Determine the (X, Y) coordinate at the center of the cell enclosing the given text.  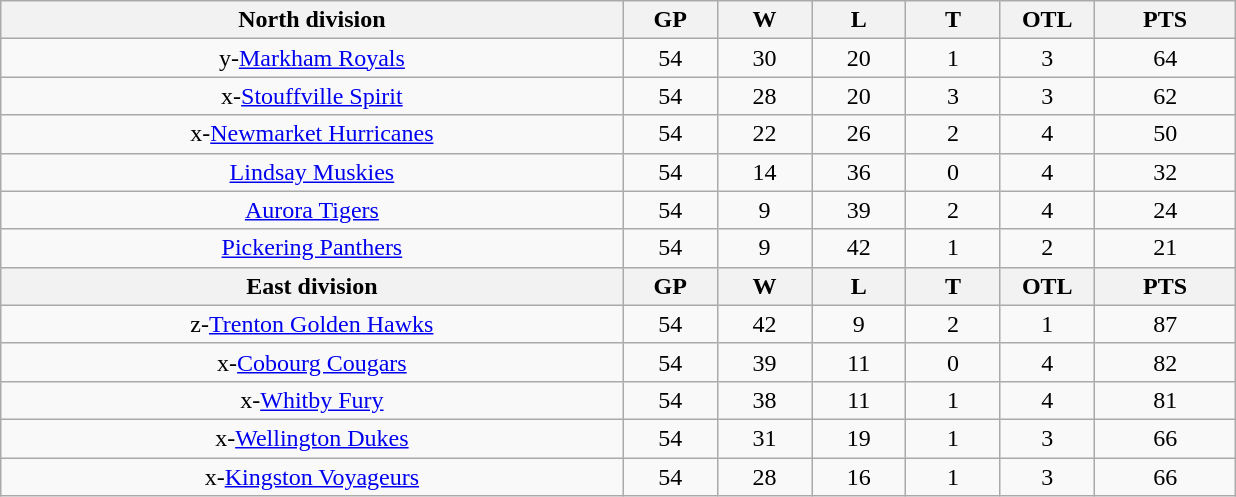
Lindsay Muskies (312, 172)
21 (1165, 248)
87 (1165, 324)
24 (1165, 210)
x-Whitby Fury (312, 400)
30 (764, 58)
22 (764, 134)
y-Markham Royals (312, 58)
82 (1165, 362)
x-Cobourg Cougars (312, 362)
62 (1165, 96)
81 (1165, 400)
x-Newmarket Hurricanes (312, 134)
z-Trenton Golden Hawks (312, 324)
36 (859, 172)
North division (312, 20)
x-Wellington Dukes (312, 438)
26 (859, 134)
x-Kingston Voyageurs (312, 477)
31 (764, 438)
x-Stouffville Spirit (312, 96)
38 (764, 400)
64 (1165, 58)
Aurora Tigers (312, 210)
50 (1165, 134)
16 (859, 477)
14 (764, 172)
19 (859, 438)
East division (312, 286)
32 (1165, 172)
Pickering Panthers (312, 248)
